From the cell containing the given text, extract its center point as (X, Y) coordinate. 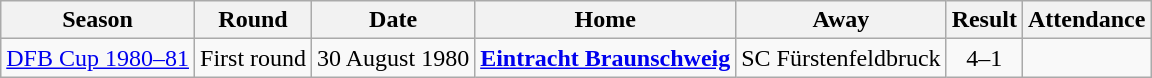
30 August 1980 (394, 58)
Date (394, 20)
Result (984, 20)
4–1 (984, 58)
Eintracht Braunschweig (606, 58)
Attendance (1087, 20)
First round (254, 58)
DFB Cup 1980–81 (98, 58)
SC Fürstenfeldbruck (841, 58)
Away (841, 20)
Round (254, 20)
Season (98, 20)
Home (606, 20)
